Identify which cell holds the provided text, then report its (X, Y) central coordinate. 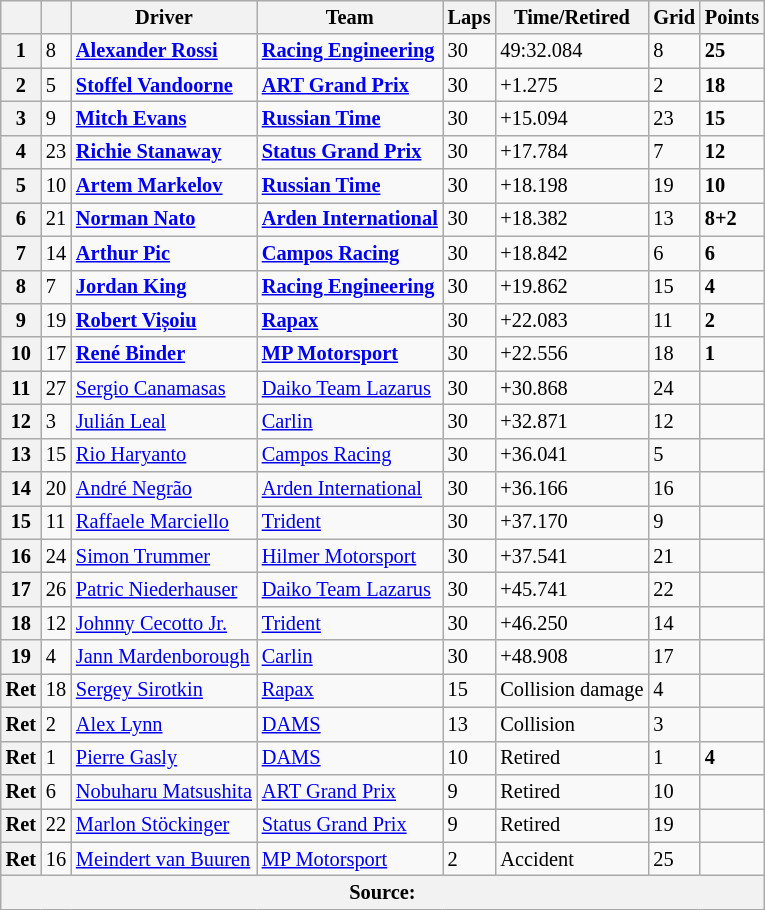
8+2 (732, 219)
Mitch Evans (164, 118)
Sergey Sirotkin (164, 690)
Points (732, 17)
Team (350, 17)
+37.170 (572, 522)
Time/Retired (572, 17)
+1.275 (572, 85)
René Binder (164, 354)
Jann Mardenborough (164, 657)
+46.250 (572, 623)
Patric Niederhauser (164, 589)
Richie Stanaway (164, 152)
Source: (382, 892)
Nobuharu Matsushita (164, 791)
Stoffel Vandoorne (164, 85)
+18.842 (572, 253)
Hilmer Motorsport (350, 556)
Meindert van Buuren (164, 859)
Alex Lynn (164, 724)
+36.166 (572, 489)
Grid (674, 17)
+37.541 (572, 556)
+18.198 (572, 186)
Alexander Rossi (164, 51)
Jordan King (164, 287)
Collision (572, 724)
Robert Vișoiu (164, 320)
+48.908 (572, 657)
Pierre Gasly (164, 758)
+32.871 (572, 421)
Laps (470, 17)
Julián Leal (164, 421)
+19.862 (572, 287)
+36.041 (572, 455)
+22.083 (572, 320)
Artem Markelov (164, 186)
+15.094 (572, 118)
+45.741 (572, 589)
Collision damage (572, 690)
20 (56, 489)
Driver (164, 17)
Rio Haryanto (164, 455)
Sergio Canamasas (164, 388)
Johnny Cecotto Jr. (164, 623)
André Negrão (164, 489)
+18.382 (572, 219)
+30.868 (572, 388)
Raffaele Marciello (164, 522)
+22.556 (572, 354)
+17.784 (572, 152)
26 (56, 589)
49:32.084 (572, 51)
Accident (572, 859)
Marlon Stöckinger (164, 825)
Arthur Pic (164, 253)
27 (56, 388)
Norman Nato (164, 219)
Simon Trummer (164, 556)
